Pinpoint the cell where the given text exists, returning its [X, Y] midpoint coordinate. 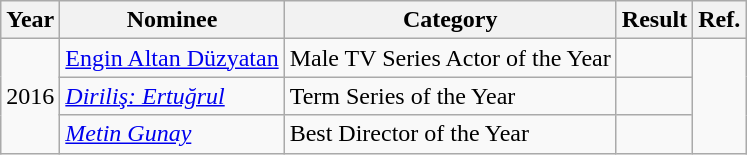
Ref. [720, 20]
Year [30, 20]
2016 [30, 96]
Best Director of the Year [450, 134]
Result [654, 20]
Category [450, 20]
Term Series of the Year [450, 96]
Male TV Series Actor of the Year [450, 58]
Metin Gunay [172, 134]
Engin Altan Düzyatan [172, 58]
Nominee [172, 20]
Diriliş: Ertuğrul [172, 96]
